Return the [X, Y] coordinate for the center point of the cell that contains the specified text.  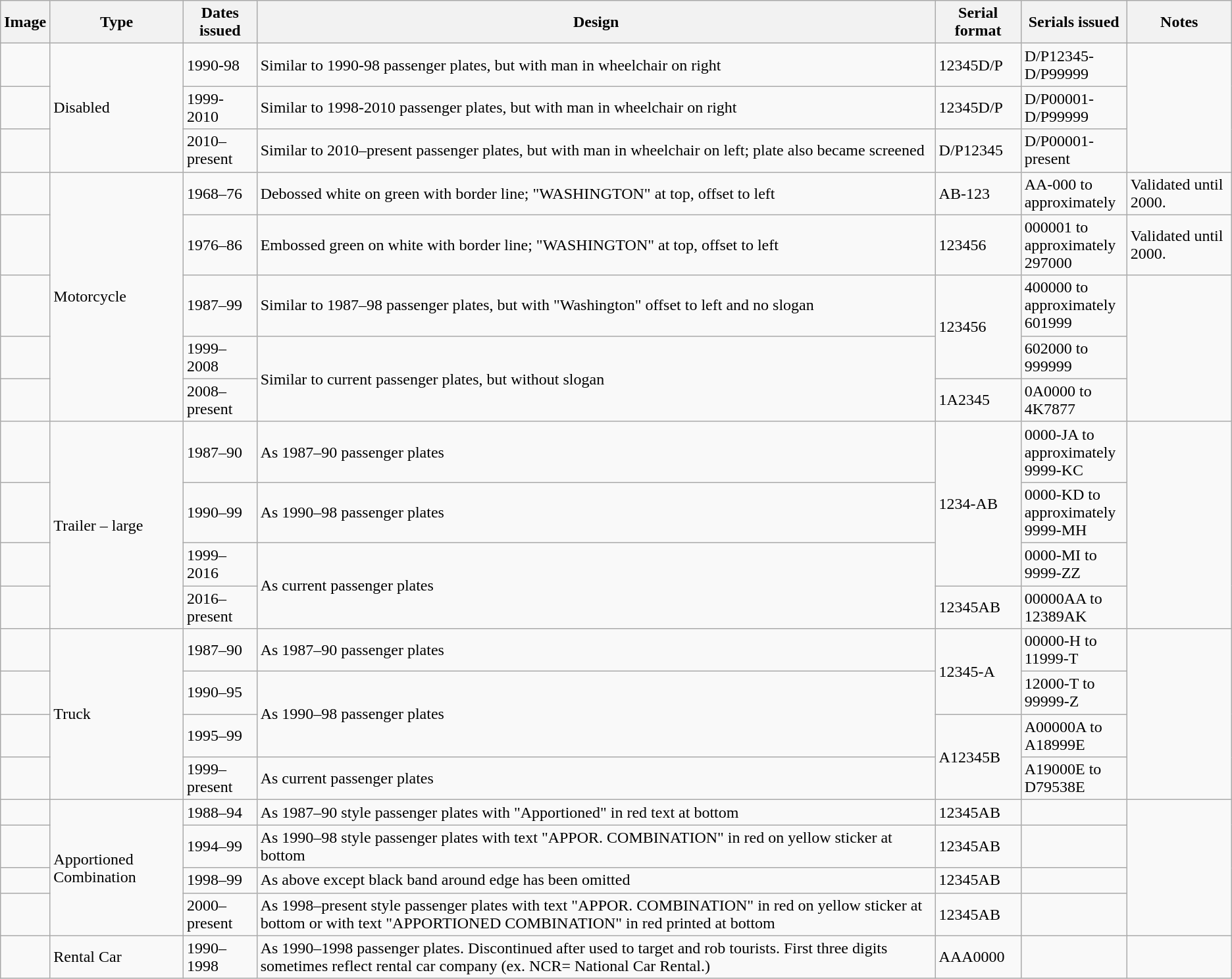
0000-KD to approximately 9999-MH [1074, 512]
1999–2008 [220, 357]
As 1990–98 style passenger plates with text "APPOR. COMBINATION" in red on yellow sticker at bottom [596, 847]
Disabled [117, 108]
2010–present [220, 150]
1968–76 [220, 194]
Similar to 1998-2010 passenger plates, but with man in wheelchair on right [596, 108]
D/P12345-D/P99999 [1074, 65]
1994–99 [220, 847]
1A2345 [978, 400]
Similar to current passenger plates, but without slogan [596, 379]
12345-A [978, 672]
Truck [117, 714]
00000-H to 11999-T [1074, 650]
A19000E to D79538E [1074, 778]
400000 to approximately 601999 [1074, 305]
D/P00001-D/P99999 [1074, 108]
D/P00001-present [1074, 150]
2016–present [220, 607]
000001 to approximately 297000 [1074, 245]
D/P12345 [978, 150]
1999–present [220, 778]
Motorcycle [117, 296]
Trailer – large [117, 525]
1999–2016 [220, 564]
Notes [1179, 22]
1990-98 [220, 65]
00000AA to 12389AK [1074, 607]
1976–86 [220, 245]
0000-MI to 9999-ZZ [1074, 564]
2000–present [220, 914]
Serial format [978, 22]
Dates issued [220, 22]
1987–99 [220, 305]
1990–1998 [220, 957]
0000-JA to approximately 9999-KC [1074, 452]
1988–94 [220, 812]
2008–present [220, 400]
Design [596, 22]
1999-2010 [220, 108]
AAA0000 [978, 957]
1234-AB [978, 503]
Serials issued [1074, 22]
0A0000 to 4K7877 [1074, 400]
Image [25, 22]
AA-000 to approximately [1074, 194]
602000 to 999999 [1074, 357]
Similar to 1990-98 passenger plates, but with man in wheelchair on right [596, 65]
Apportioned Combination [117, 868]
Debossed white on green with border line; "WASHINGTON" at top, offset to left [596, 194]
A00000A to A18999E [1074, 736]
Similar to 1987–98 passenger plates, but with "Washington" offset to left and no slogan [596, 305]
1998–99 [220, 880]
As 1987–90 style passenger plates with "Apportioned" in red text at bottom [596, 812]
AB-123 [978, 194]
As above except black band around edge has been omitted [596, 880]
1995–99 [220, 736]
1990–99 [220, 512]
Type [117, 22]
Similar to 2010–present passenger plates, but with man in wheelchair on left; plate also became screened [596, 150]
Rental Car [117, 957]
A12345B [978, 757]
12000-T to 99999-Z [1074, 693]
1990–95 [220, 693]
Embossed green on white with border line; "WASHINGTON" at top, offset to left [596, 245]
